Return the (X, Y) coordinate for the center point of the cell that contains the specified text.  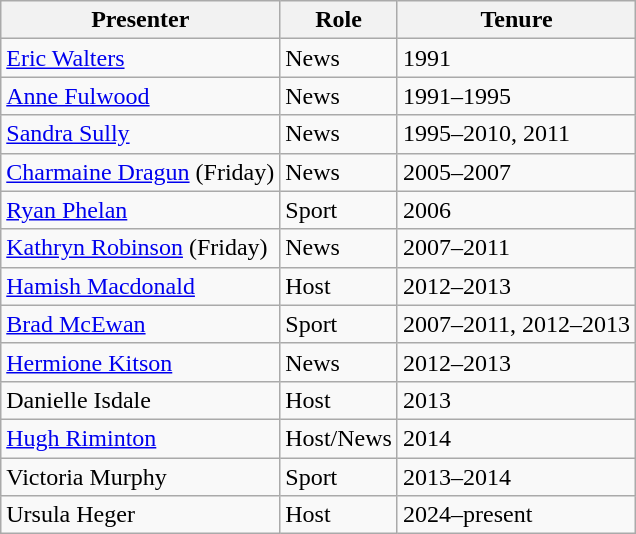
1995–2010, 2011 (516, 134)
2013–2014 (516, 477)
2006 (516, 210)
2005–2007 (516, 172)
Anne Fulwood (140, 96)
Danielle Isdale (140, 400)
Charmaine Dragun (Friday) (140, 172)
Brad McEwan (140, 324)
2007–2011 (516, 248)
Eric Walters (140, 58)
2014 (516, 438)
Tenure (516, 20)
Role (339, 20)
2013 (516, 400)
Kathryn Robinson (Friday) (140, 248)
Host/News (339, 438)
Victoria Murphy (140, 477)
Hamish Macdonald (140, 286)
Presenter (140, 20)
2024–present (516, 515)
Hugh Riminton (140, 438)
1991–1995 (516, 96)
1991 (516, 58)
Ursula Heger (140, 515)
2007–2011, 2012–2013 (516, 324)
Hermione Kitson (140, 362)
Ryan Phelan (140, 210)
Sandra Sully (140, 134)
